Determine the (x, y) coordinate at the center of the cell enclosing the given text.  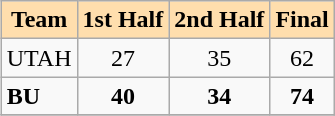
27 (123, 58)
2nd Half (220, 20)
74 (302, 96)
Final (302, 20)
Team (39, 20)
BU (39, 96)
UTAH (39, 58)
35 (220, 58)
62 (302, 58)
40 (123, 96)
1st Half (123, 20)
34 (220, 96)
